Pinpoint the cell where the given text exists, returning its [x, y] midpoint coordinate. 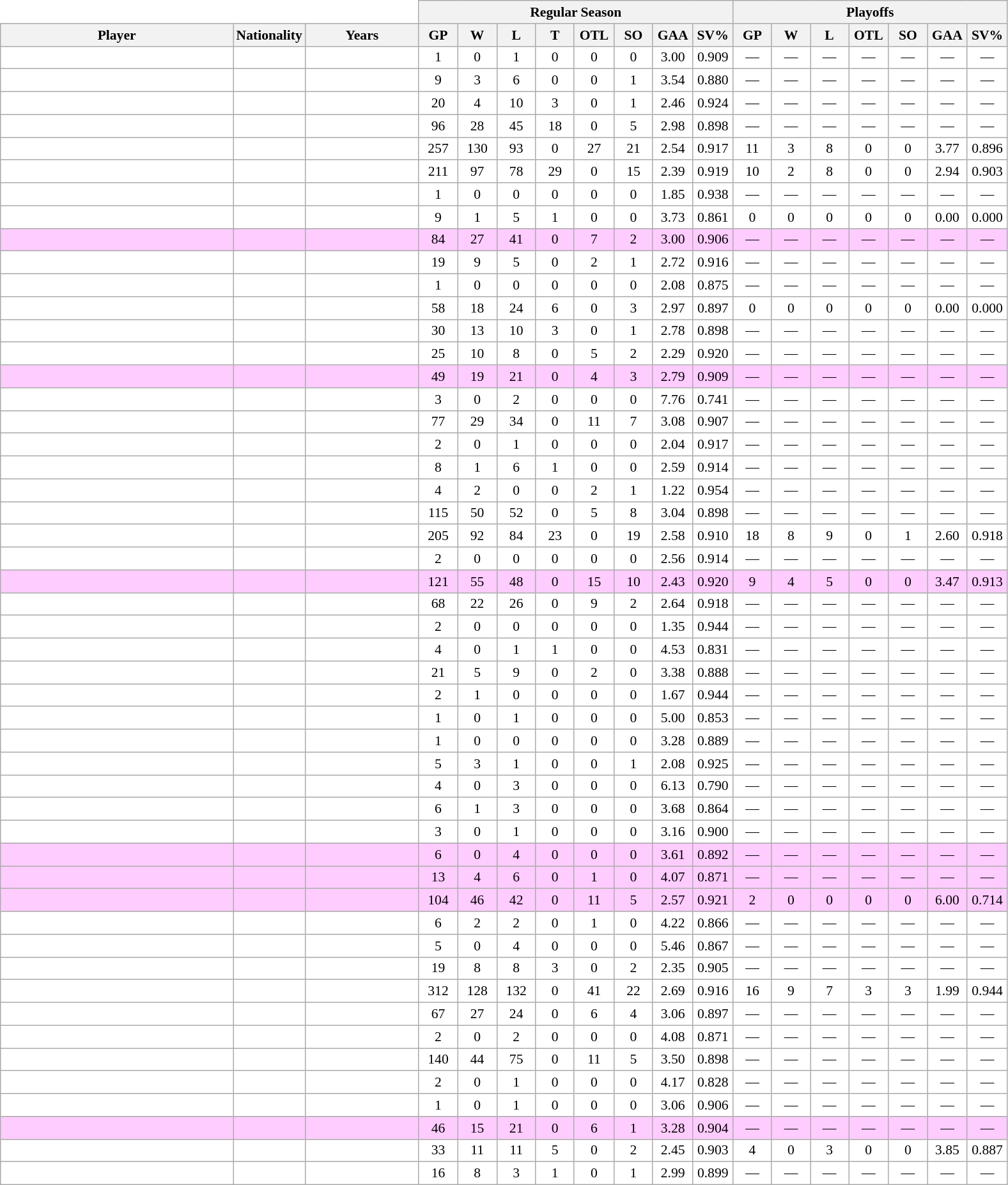
2.64 [672, 604]
T [555, 35]
1.35 [672, 627]
2.45 [672, 1150]
0.896 [987, 149]
0.889 [713, 741]
45 [516, 126]
140 [438, 1060]
96 [438, 126]
2.72 [672, 263]
3.08 [672, 422]
0.904 [713, 1128]
67 [438, 1014]
20 [438, 104]
0.864 [713, 809]
4.17 [672, 1083]
2.57 [672, 901]
3.85 [947, 1150]
50 [477, 513]
2.54 [672, 149]
3.54 [672, 81]
3.61 [672, 855]
34 [516, 422]
1.67 [672, 695]
132 [516, 991]
1.99 [947, 991]
3.68 [672, 809]
33 [438, 1150]
92 [477, 536]
0.913 [987, 582]
2.58 [672, 536]
2.60 [947, 536]
3.47 [947, 582]
0.880 [713, 81]
0.866 [713, 923]
2.59 [672, 468]
0.867 [713, 946]
2.78 [672, 331]
0.919 [713, 172]
0.714 [987, 901]
75 [516, 1060]
0.921 [713, 901]
2.99 [672, 1173]
4.53 [672, 650]
3.04 [672, 513]
Nationality [268, 35]
2.39 [672, 172]
257 [438, 149]
0.875 [713, 286]
49 [438, 376]
4.08 [672, 1037]
0.888 [713, 672]
0.899 [713, 1173]
2.46 [672, 104]
48 [516, 582]
0.905 [713, 968]
23 [555, 536]
2.29 [672, 354]
4.07 [672, 878]
93 [516, 149]
Playoffs [871, 12]
5.46 [672, 946]
121 [438, 582]
Regular Season [576, 12]
5.00 [672, 718]
115 [438, 513]
0.925 [713, 764]
0.741 [713, 399]
2.43 [672, 582]
3.50 [672, 1060]
97 [477, 172]
205 [438, 536]
6.00 [947, 901]
2.69 [672, 991]
312 [438, 991]
1.85 [672, 194]
0.892 [713, 855]
55 [477, 582]
0.900 [713, 832]
2.97 [672, 308]
0.831 [713, 650]
26 [516, 604]
30 [438, 331]
211 [438, 172]
0.887 [987, 1150]
52 [516, 513]
58 [438, 308]
130 [477, 149]
25 [438, 354]
128 [477, 991]
44 [477, 1060]
0.910 [713, 536]
2.35 [672, 968]
0.938 [713, 194]
Years [362, 35]
28 [477, 126]
7.76 [672, 399]
0.828 [713, 1083]
0.853 [713, 718]
3.38 [672, 672]
6.13 [672, 786]
2.98 [672, 126]
3.73 [672, 217]
42 [516, 901]
4.22 [672, 923]
0.924 [713, 104]
2.94 [947, 172]
2.56 [672, 559]
0.907 [713, 422]
1.22 [672, 490]
2.04 [672, 445]
77 [438, 422]
104 [438, 901]
0.790 [713, 786]
68 [438, 604]
78 [516, 172]
2.79 [672, 376]
3.77 [947, 149]
Player [117, 35]
0.954 [713, 490]
3.16 [672, 832]
0.861 [713, 217]
